Pinpoint the cell where the given text exists, returning its (x, y) midpoint coordinate. 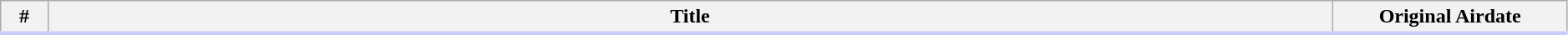
Title (690, 17)
# (24, 17)
Original Airdate (1450, 17)
